Provide the (X, Y) coordinate of the cell's center where the given text is located.  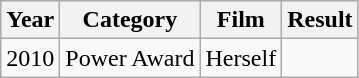
Film (241, 20)
Herself (241, 58)
2010 (30, 58)
Result (320, 20)
Category (130, 20)
Year (30, 20)
Power Award (130, 58)
